Detect which cell encompasses the target text, then output its (X, Y) center coordinate. 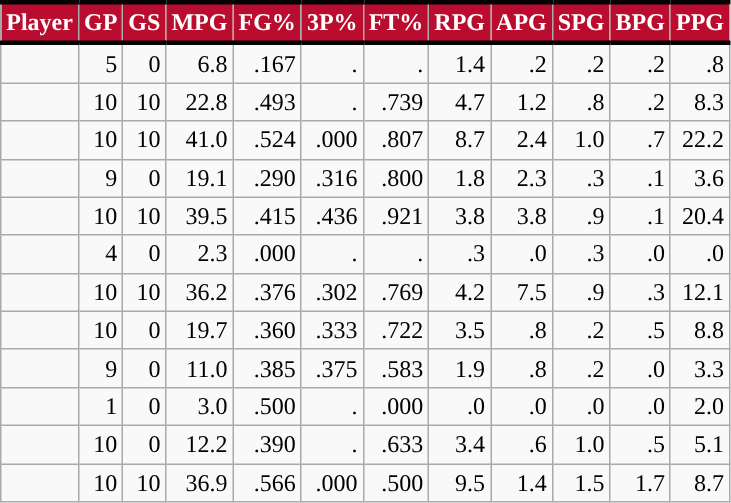
5 (100, 63)
22.8 (200, 102)
3.5 (460, 330)
.6 (522, 444)
3.4 (460, 444)
22.2 (700, 140)
.921 (396, 216)
19.7 (200, 330)
.375 (332, 368)
.769 (396, 292)
.415 (267, 216)
.167 (267, 63)
.524 (267, 140)
8.8 (700, 330)
SPG (581, 22)
11.0 (200, 368)
7.5 (522, 292)
3.6 (700, 178)
.493 (267, 102)
.722 (396, 330)
.800 (396, 178)
12.1 (700, 292)
41.0 (200, 140)
9.5 (460, 483)
2.0 (700, 406)
4.7 (460, 102)
.360 (267, 330)
6.8 (200, 63)
4 (100, 254)
BPG (640, 22)
.290 (267, 178)
4.2 (460, 292)
1 (100, 406)
39.5 (200, 216)
1.5 (581, 483)
PPG (700, 22)
MPG (200, 22)
GP (100, 22)
20.4 (700, 216)
FG% (267, 22)
1.8 (460, 178)
Player (40, 22)
RPG (460, 22)
.385 (267, 368)
36.9 (200, 483)
.436 (332, 216)
19.1 (200, 178)
1.2 (522, 102)
2.4 (522, 140)
.376 (267, 292)
.333 (332, 330)
.390 (267, 444)
8.3 (700, 102)
5.1 (700, 444)
.807 (396, 140)
3P% (332, 22)
FT% (396, 22)
36.2 (200, 292)
.739 (396, 102)
.316 (332, 178)
GS (144, 22)
APG (522, 22)
3.3 (700, 368)
.633 (396, 444)
.566 (267, 483)
12.2 (200, 444)
.583 (396, 368)
.7 (640, 140)
3.0 (200, 406)
1.9 (460, 368)
.302 (332, 292)
1.7 (640, 483)
